Locate the cell with the specified text and output its (X, Y) center coordinate. 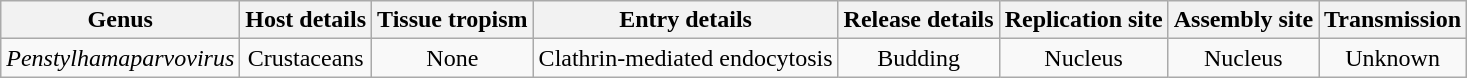
Penstylhamaparvovirus (120, 58)
Budding (918, 58)
Replication site (1084, 20)
Clathrin-mediated endocytosis (686, 58)
Tissue tropism (453, 20)
Entry details (686, 20)
Genus (120, 20)
Host details (306, 20)
Transmission (1393, 20)
None (453, 58)
Assembly site (1243, 20)
Unknown (1393, 58)
Release details (918, 20)
Crustaceans (306, 58)
